Extract the [X, Y] coordinate from the center of the cell holding the provided text.  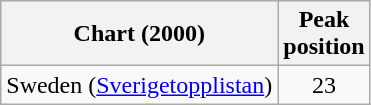
Chart (2000) [140, 34]
Peakposition [324, 34]
23 [324, 85]
Sweden (Sverigetopplistan) [140, 85]
